Return [X, Y] of the center of cell containing provided text 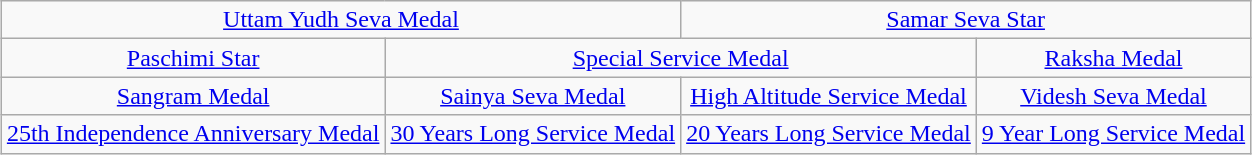
9 Year Long Service Medal [1113, 134]
25th Independence Anniversary Medal [193, 134]
High Altitude Service Medal [829, 96]
Raksha Medal [1113, 58]
Sainya Seva Medal [533, 96]
Samar Seva Star [966, 20]
Paschimi Star [193, 58]
30 Years Long Service Medal [533, 134]
20 Years Long Service Medal [829, 134]
Special Service Medal [680, 58]
Videsh Seva Medal [1113, 96]
Sangram Medal [193, 96]
Uttam Yudh Seva Medal [340, 20]
